Capture the cell that displays the provided text and extract its (X, Y) central coordinate. 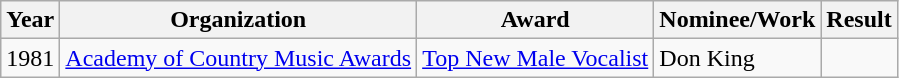
Organization (238, 20)
Award (536, 20)
Year (30, 20)
Academy of Country Music Awards (238, 58)
Result (859, 20)
Don King (738, 58)
Top New Male Vocalist (536, 58)
Nominee/Work (738, 20)
1981 (30, 58)
